Return the [X, Y] coordinate for the center point of the cell that contains the specified text.  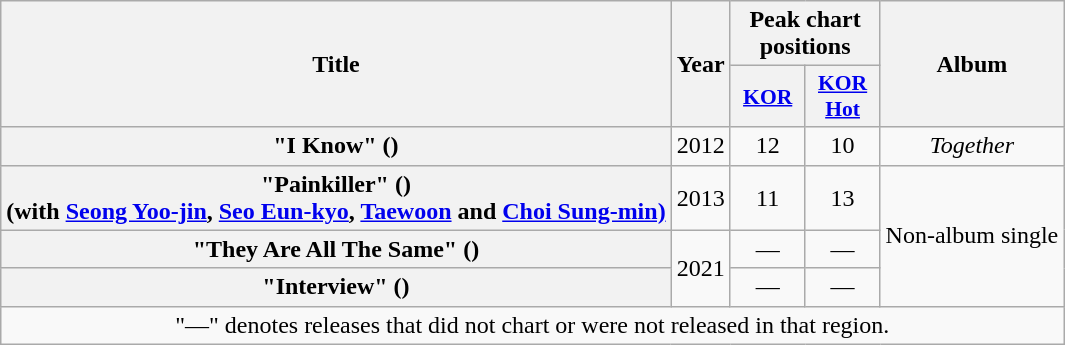
"I Know" () [336, 146]
"Interview" () [336, 287]
Together [972, 146]
11 [768, 198]
Title [336, 64]
Non-album single [972, 236]
"Painkiller" ()(with Seong Yoo-jin, Seo Eun-kyo, Taewoon and Choi Sung-min) [336, 198]
2013 [700, 198]
Year [700, 64]
Peak chart positions [805, 34]
12 [768, 146]
KOR [768, 96]
"—" denotes releases that did not chart or were not released in that region. [532, 325]
2021 [700, 268]
13 [842, 198]
Album [972, 64]
10 [842, 146]
2012 [700, 146]
"They Are All The Same" () [336, 249]
KOR Hot [842, 96]
